Capture the cell that displays the provided text and extract its (X, Y) central coordinate. 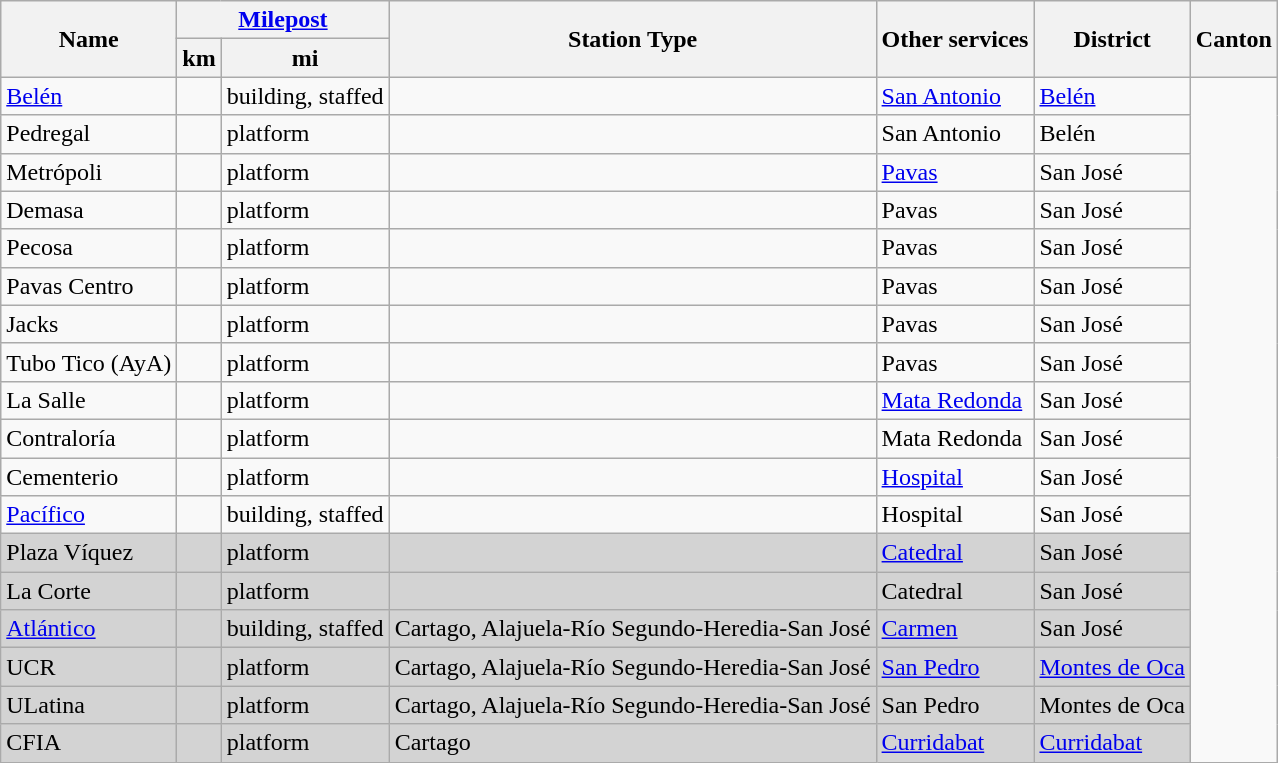
ULatina (89, 705)
Tubo Tico (AyA) (89, 362)
mi (305, 58)
Pacífico (89, 515)
Carmen (955, 629)
Station Type (632, 39)
Name (89, 39)
Atlántico (89, 629)
Canton (1234, 39)
km (199, 58)
La Salle (89, 400)
Plaza Víquez (89, 553)
Metrópoli (89, 172)
Milepost (283, 20)
La Corte (89, 591)
CFIA (89, 743)
Cartago (632, 743)
Other services (955, 39)
Cementerio (89, 477)
Jacks (89, 324)
Pavas Centro (89, 286)
Pedregal (89, 134)
District (1112, 39)
Contraloría (89, 438)
Demasa (89, 210)
UCR (89, 667)
Pecosa (89, 248)
